Pinpoint the cell where the given text exists, returning its [x, y] midpoint coordinate. 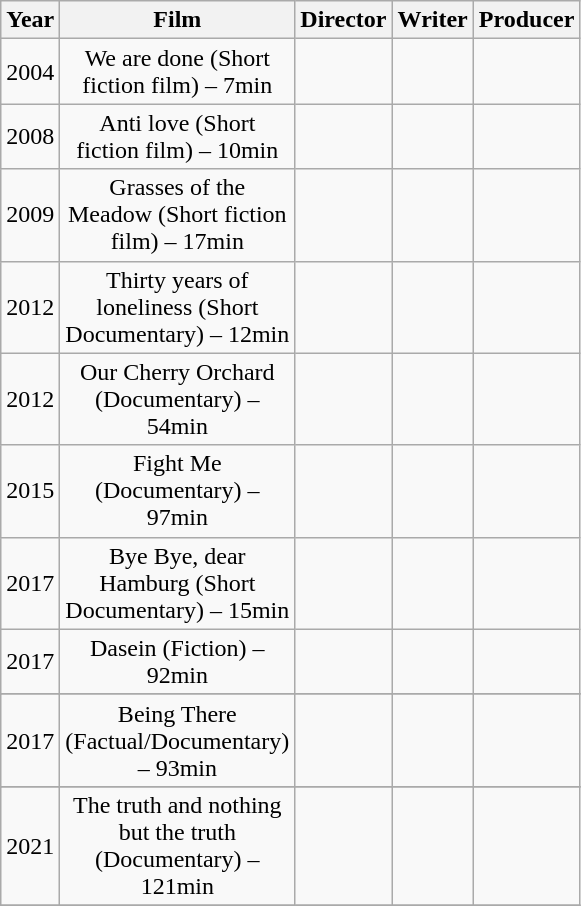
The truth and nothing but the truth (Documentary) – 121min [178, 846]
2021 [30, 846]
2008 [30, 136]
2004 [30, 72]
2009 [30, 215]
Film [178, 20]
Producer [526, 20]
Writer [432, 20]
Dasein (Fiction) – 92min [178, 662]
Director [344, 20]
Fight Me (Documentary) – 97min [178, 491]
Thirty years of loneliness (Short Documentary) – 12min [178, 307]
2015 [30, 491]
Grasses of the Meadow (Short fiction film) – 17min [178, 215]
Being There (Factual/Documentary) – 93min [178, 740]
Year [30, 20]
Bye Bye, dear Hamburg (Short Documentary) – 15min [178, 583]
Anti love (Short fiction film) – 10min [178, 136]
Our Cherry Orchard (Documentary) – 54min [178, 399]
We are done (Short fiction film) – 7min [178, 72]
